Scan for the cell matching the given text and deliver its [X, Y] coordinate at center. 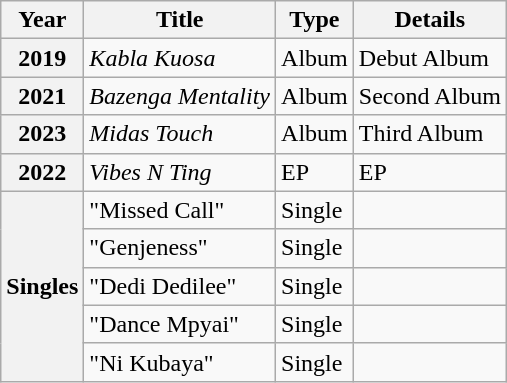
Details [430, 20]
2019 [42, 58]
Second Album [430, 96]
Debut Album [430, 58]
2022 [42, 172]
2023 [42, 134]
Kabla Kuosa [180, 58]
Type [315, 20]
Midas Touch [180, 134]
"Genjeness" [180, 248]
"Dedi Dedilee" [180, 286]
"Missed Call" [180, 210]
Singles [42, 286]
Bazenga Mentality [180, 96]
Title [180, 20]
"Dance Mpyai" [180, 324]
"Ni Kubaya" [180, 362]
2021 [42, 96]
Third Album [430, 134]
Year [42, 20]
Vibes N Ting [180, 172]
